Extract the (x, y) coordinate from the center of the cell holding the provided text.  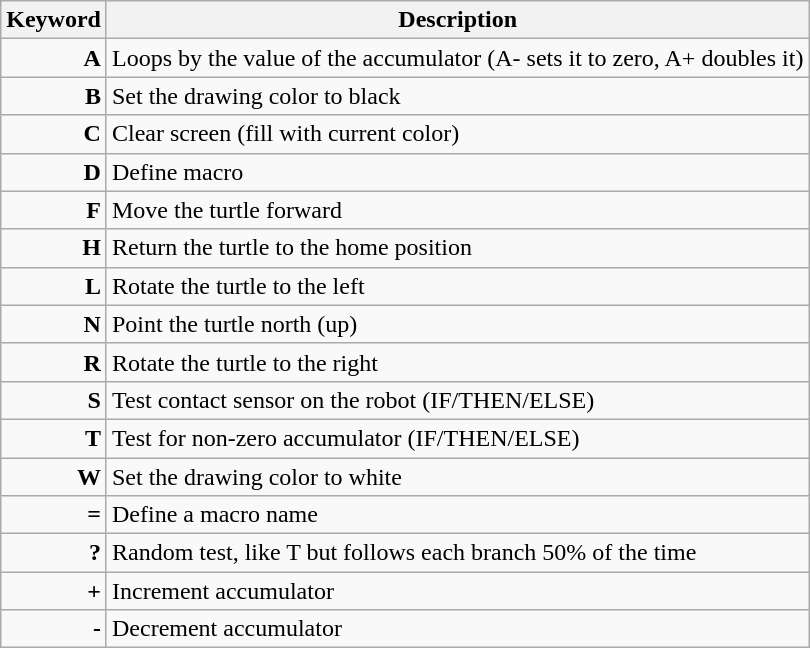
B (54, 96)
? (54, 553)
C (54, 134)
L (54, 286)
- (54, 629)
D (54, 172)
A (54, 58)
Test for non-zero accumulator (IF/THEN/ELSE) (457, 438)
Set the drawing color to black (457, 96)
Define a macro name (457, 515)
R (54, 362)
N (54, 324)
Loops by the value of the accumulator (A- sets it to zero, A+ doubles it) (457, 58)
Keyword (54, 20)
T (54, 438)
Test contact sensor on the robot (IF/THEN/ELSE) (457, 400)
Increment accumulator (457, 591)
W (54, 477)
Return the turtle to the home position (457, 248)
= (54, 515)
Random test, like T but follows each branch 50% of the time (457, 553)
Rotate the turtle to the right (457, 362)
F (54, 210)
+ (54, 591)
H (54, 248)
Clear screen (fill with current color) (457, 134)
Decrement accumulator (457, 629)
S (54, 400)
Description (457, 20)
Define macro (457, 172)
Move the turtle forward (457, 210)
Set the drawing color to white (457, 477)
Point the turtle north (up) (457, 324)
Rotate the turtle to the left (457, 286)
